For the text-containing cell, return its midpoint in (x, y) coordinate format. 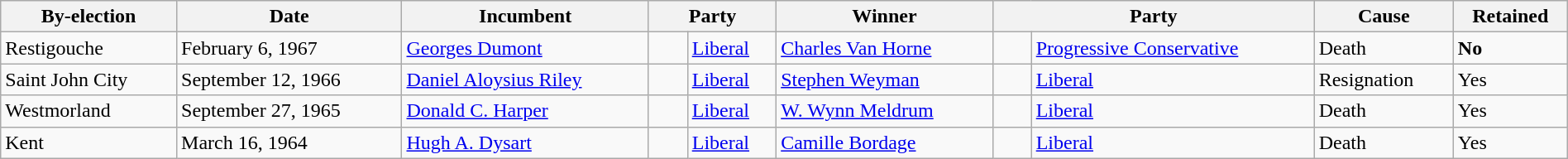
Incumbent (525, 17)
By-election (89, 17)
Resignation (1384, 79)
Charles Van Horne (885, 48)
Donald C. Harper (525, 111)
Kent (89, 142)
February 6, 1967 (289, 48)
Saint John City (89, 79)
September 27, 1965 (289, 111)
Georges Dumont (525, 48)
Daniel Aloysius Riley (525, 79)
Progressive Conservative (1173, 48)
Stephen Weyman (885, 79)
Restigouche (89, 48)
Winner (885, 17)
Retained (1510, 17)
W. Wynn Meldrum (885, 111)
No (1510, 48)
Cause (1384, 17)
Westmorland (89, 111)
Hugh A. Dysart (525, 142)
March 16, 1964 (289, 142)
Date (289, 17)
September 12, 1966 (289, 79)
Camille Bordage (885, 142)
